Detect which cell encompasses the target text, then output its (x, y) center coordinate. 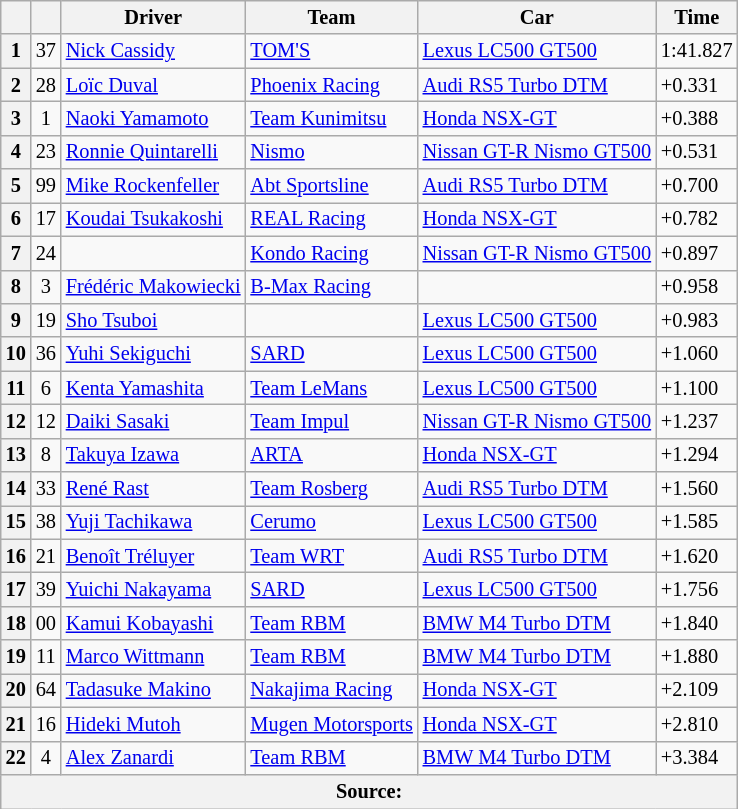
5 (16, 186)
Kamui Kobayashi (154, 623)
Mugen Motorsports (331, 724)
13 (16, 455)
22 (16, 758)
Time (697, 17)
15 (16, 522)
Mike Rockenfeller (154, 186)
00 (46, 623)
Car (537, 17)
1:41.827 (697, 51)
33 (46, 489)
+0.388 (697, 118)
28 (46, 85)
TOM'S (331, 51)
+0.700 (697, 186)
+0.331 (697, 85)
39 (46, 589)
Team Rosberg (331, 489)
Frédéric Makowiecki (154, 287)
Kenta Yamashita (154, 388)
+1.620 (697, 556)
9 (16, 320)
2 (16, 85)
Alex Zanardi (154, 758)
99 (46, 186)
Cerumo (331, 522)
20 (16, 690)
Tadasuke Makino (154, 690)
+1.585 (697, 522)
+0.958 (697, 287)
+2.109 (697, 690)
Daiki Sasaki (154, 421)
+1.237 (697, 421)
Yuji Tachikawa (154, 522)
Nick Cassidy (154, 51)
36 (46, 354)
+0.782 (697, 219)
37 (46, 51)
+1.756 (697, 589)
ARTA (331, 455)
Sho Tsuboi (154, 320)
REAL Racing (331, 219)
Marco Wittmann (154, 657)
Kondo Racing (331, 253)
+1.294 (697, 455)
Loïc Duval (154, 85)
René Rast (154, 489)
Takuya Izawa (154, 455)
Nismo (331, 152)
10 (16, 354)
Abt Sportsline (331, 186)
23 (46, 152)
64 (46, 690)
+3.384 (697, 758)
+1.880 (697, 657)
+0.531 (697, 152)
B-Max Racing (331, 287)
Team LeMans (331, 388)
Nakajima Racing (331, 690)
Team (331, 17)
+0.983 (697, 320)
38 (46, 522)
Yuhi Sekiguchi (154, 354)
+1.840 (697, 623)
Source: (370, 791)
Driver (154, 17)
Team WRT (331, 556)
24 (46, 253)
Naoki Yamamoto (154, 118)
Team Impul (331, 421)
Ronnie Quintarelli (154, 152)
Phoenix Racing (331, 85)
Team Kunimitsu (331, 118)
14 (16, 489)
Benoît Tréluyer (154, 556)
Hideki Mutoh (154, 724)
Yuichi Nakayama (154, 589)
+1.060 (697, 354)
Koudai Tsukakoshi (154, 219)
7 (16, 253)
+0.897 (697, 253)
18 (16, 623)
+1.560 (697, 489)
+1.100 (697, 388)
+2.810 (697, 724)
